Capture the cell that displays the provided text and extract its (x, y) central coordinate. 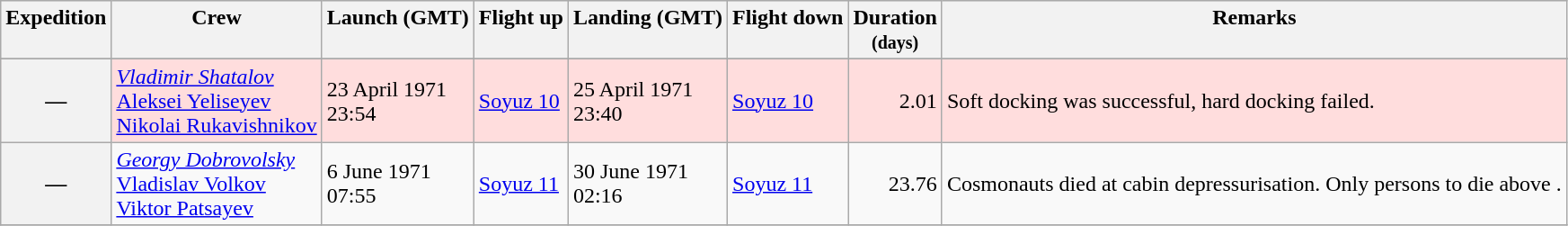
23 April 197123:54 (397, 101)
Launch (GMT) (397, 31)
Soft docking was successful, hard docking failed. (1254, 101)
Landing (GMT) (647, 31)
Flight up (521, 31)
30 June 197102:16 (647, 184)
6 June 197107:55 (397, 184)
Duration(days) (895, 31)
Remarks (1254, 31)
Crew (217, 31)
Cosmonauts died at cabin depressurisation. Only persons to die above . (1254, 184)
23.76 (895, 184)
25 April 197123:40 (647, 101)
Expedition (56, 31)
Vladimir ShatalovAleksei YeliseyevNikolai Rukavishnikov (217, 101)
Georgy DobrovolskyVladislav VolkovViktor Patsayev (217, 184)
2.01 (895, 101)
Flight down (788, 31)
